Capture the cell that displays the provided text and extract its (X, Y) central coordinate. 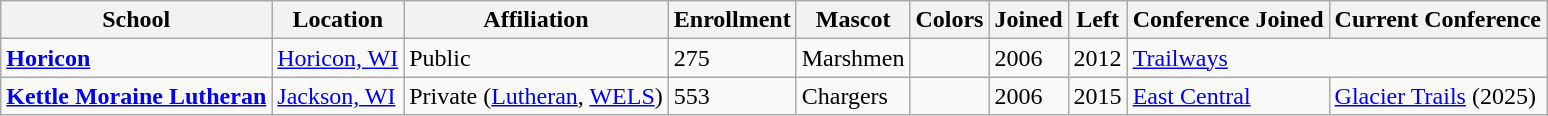
Joined (1028, 20)
Mascot (853, 20)
Horicon, WI (338, 58)
Current Conference (1438, 20)
Marshmen (853, 58)
Kettle Moraine Lutheran (136, 96)
School (136, 20)
Left (1098, 20)
Affiliation (536, 20)
Glacier Trails (2025) (1438, 96)
2012 (1098, 58)
553 (732, 96)
Enrollment (732, 20)
Chargers (853, 96)
East Central (1228, 96)
Colors (950, 20)
Conference Joined (1228, 20)
Jackson, WI (338, 96)
Public (536, 58)
Location (338, 20)
Private (Lutheran, WELS) (536, 96)
Horicon (136, 58)
275 (732, 58)
2015 (1098, 96)
Trailways (1336, 58)
